Find where the given text appears and provide that cell's center as (X, Y) coordinate. 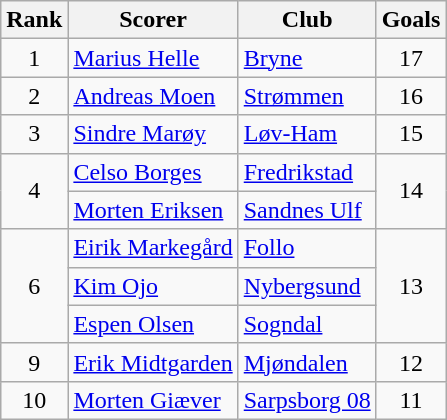
Andreas Moen (153, 96)
12 (411, 362)
Fredrikstad (307, 172)
Follo (307, 248)
Espen Olsen (153, 324)
Scorer (153, 20)
Sandnes Ulf (307, 210)
Morten Eriksen (153, 210)
2 (34, 96)
13 (411, 286)
Bryne (307, 58)
Erik Midtgarden (153, 362)
Sindre Marøy (153, 134)
Løv-Ham (307, 134)
16 (411, 96)
Morten Giæver (153, 400)
Strømmen (307, 96)
17 (411, 58)
Club (307, 20)
Nybergsund (307, 286)
9 (34, 362)
Goals (411, 20)
3 (34, 134)
14 (411, 191)
Mjøndalen (307, 362)
Kim Ojo (153, 286)
Rank (34, 20)
Sarpsborg 08 (307, 400)
Sogndal (307, 324)
Celso Borges (153, 172)
11 (411, 400)
4 (34, 191)
Eirik Markegård (153, 248)
Marius Helle (153, 58)
15 (411, 134)
1 (34, 58)
6 (34, 286)
10 (34, 400)
